Capture the cell that displays the provided text and extract its [x, y] central coordinate. 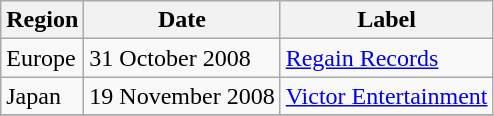
Region [42, 20]
31 October 2008 [182, 58]
Europe [42, 58]
Date [182, 20]
Regain Records [386, 58]
19 November 2008 [182, 96]
Victor Entertainment [386, 96]
Label [386, 20]
Japan [42, 96]
